Search for the cell housing the specified text and yield its [x, y] center coordinate. 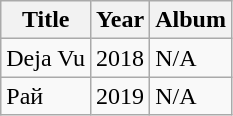
2018 [120, 58]
Title [46, 20]
2019 [120, 96]
Year [120, 20]
Album [191, 20]
Deja Vu [46, 58]
Рай [46, 96]
